Return [x, y] of the center of cell containing provided text 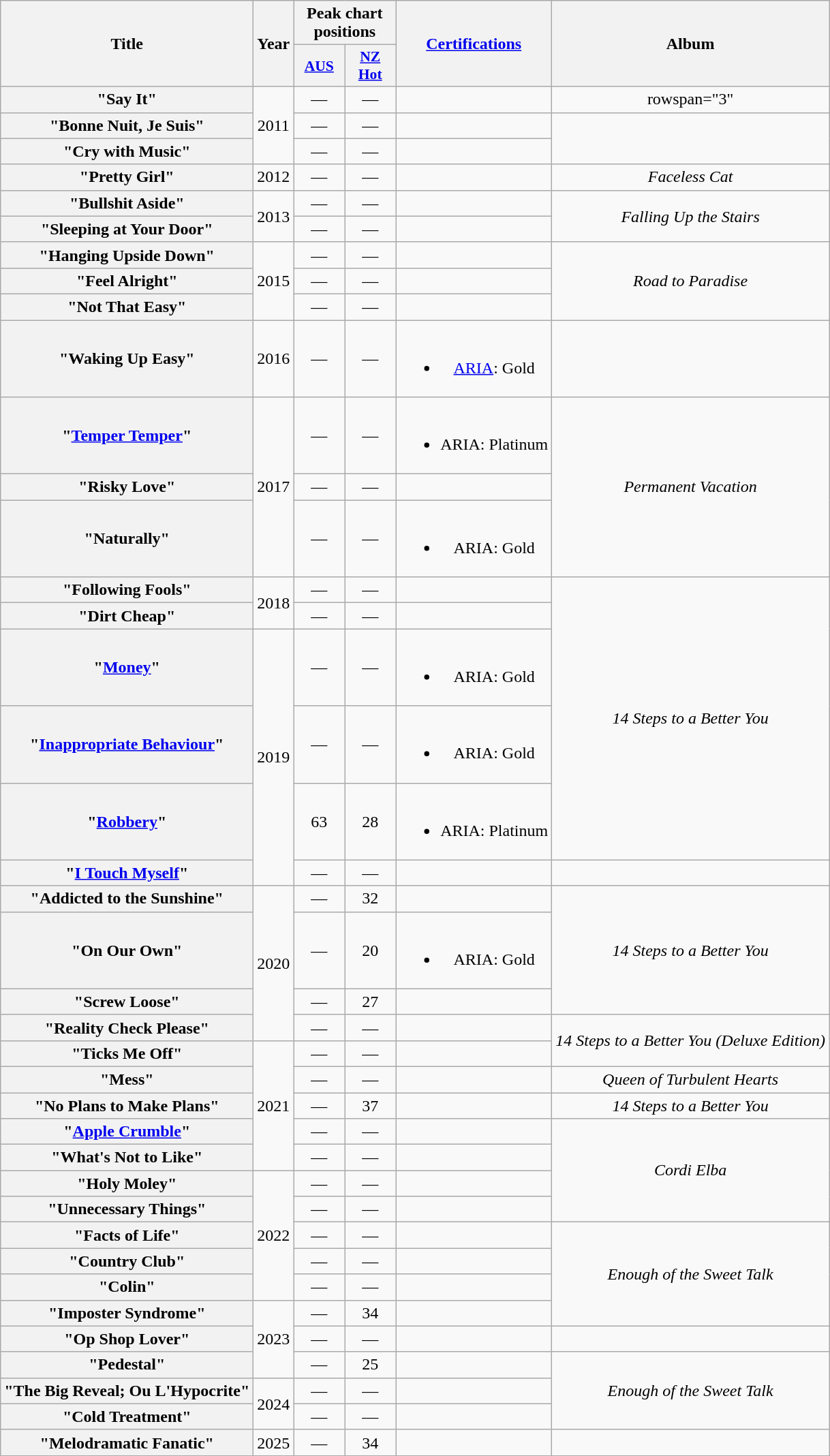
Title [127, 44]
Certifications [474, 44]
Faceless Cat [691, 177]
"Addicted to the Sunshine" [127, 899]
32 [371, 899]
"Mess" [127, 1079]
Peak chart positions [345, 23]
"On Our Own" [127, 950]
"Reality Check Please" [127, 1027]
"Inappropriate Behaviour" [127, 744]
"Colin" [127, 1287]
2021 [274, 1105]
Road to Paradise [691, 281]
2017 [274, 487]
Year [274, 44]
rowspan="3" [691, 99]
"Feel Alright" [127, 281]
"Money" [127, 668]
"Risky Love" [127, 487]
"I Touch Myself" [127, 873]
"Melodramatic Fanatic" [127, 1442]
"Hanging Upside Down" [127, 255]
"Say It" [127, 99]
"Sleeping at Your Door" [127, 229]
"Following Fools" [127, 590]
2013 [274, 216]
2023 [274, 1339]
2011 [274, 125]
2018 [274, 603]
"Robbery" [127, 822]
"Pretty Girl" [127, 177]
"Naturally" [127, 538]
2016 [274, 358]
27 [371, 1002]
"Bonne Nuit, Je Suis" [127, 125]
"Waking Up Easy" [127, 358]
Falling Up the Stairs [691, 216]
"Unnecessary Things" [127, 1209]
Permanent Vacation [691, 487]
2012 [274, 177]
2022 [274, 1235]
"Imposter Syndrome" [127, 1313]
63 [319, 822]
AUS [319, 65]
"Bullshit Aside" [127, 203]
"Pedestal" [127, 1365]
"Holy Moley" [127, 1183]
2025 [274, 1442]
Album [691, 44]
"Cold Treatment" [127, 1416]
2019 [274, 758]
37 [371, 1106]
"Screw Loose" [127, 1002]
"Country Club" [127, 1261]
Queen of Turbulent Hearts [691, 1079]
"Apple Crumble" [127, 1132]
2020 [274, 963]
"Op Shop Lover" [127, 1339]
"What's Not to Like" [127, 1158]
"Dirt Cheap" [127, 616]
NZHot [371, 65]
20 [371, 950]
28 [371, 822]
"Temper Temper" [127, 436]
14 Steps to a Better You (Deluxe Edition) [691, 1040]
25 [371, 1365]
"The Big Reveal; Ou L'Hypocrite" [127, 1391]
"Facts of Life" [127, 1235]
2015 [274, 281]
2024 [274, 1404]
Cordi Elba [691, 1171]
"Not That Easy" [127, 307]
"Cry with Music" [127, 151]
"Ticks Me Off" [127, 1053]
"No Plans to Make Plans" [127, 1106]
